Scan for the cell matching the given text and deliver its (x, y) coordinate at center. 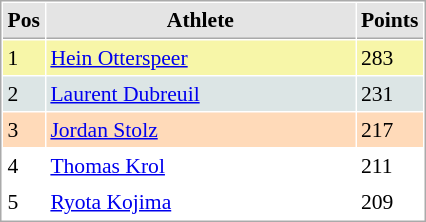
Ryota Kojima (200, 201)
4 (24, 165)
Athlete (200, 21)
209 (390, 201)
Hein Otterspeer (200, 57)
Points (390, 21)
211 (390, 165)
Pos (24, 21)
231 (390, 93)
283 (390, 57)
Thomas Krol (200, 165)
5 (24, 201)
3 (24, 129)
217 (390, 129)
Jordan Stolz (200, 129)
Laurent Dubreuil (200, 93)
2 (24, 93)
1 (24, 57)
